Return the [x, y] coordinate for the center point of the cell that contains the specified text.  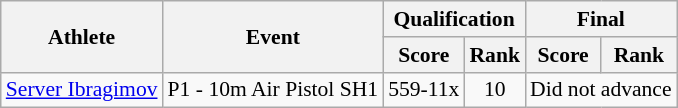
559-11x [424, 90]
Event [274, 36]
Athlete [82, 36]
10 [494, 90]
P1 - 10m Air Pistol SH1 [274, 90]
Qualification [454, 19]
Final [601, 19]
Did not advance [601, 90]
Server Ibragimov [82, 90]
